Capture the cell that displays the provided text and extract its (X, Y) central coordinate. 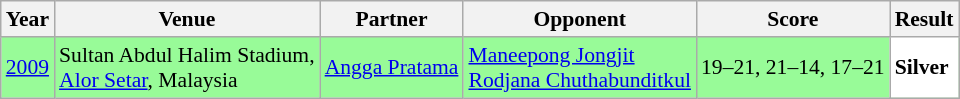
19–21, 21–14, 17–21 (793, 68)
Opponent (580, 19)
Result (924, 19)
Silver (924, 68)
2009 (28, 68)
Sultan Abdul Halim Stadium,Alor Setar, Malaysia (187, 68)
Year (28, 19)
Venue (187, 19)
Angga Pratama (392, 68)
Score (793, 19)
Partner (392, 19)
Maneepong Jongjit Rodjana Chuthabunditkul (580, 68)
